Return the (x, y) coordinate for the center point of the cell that contains the specified text.  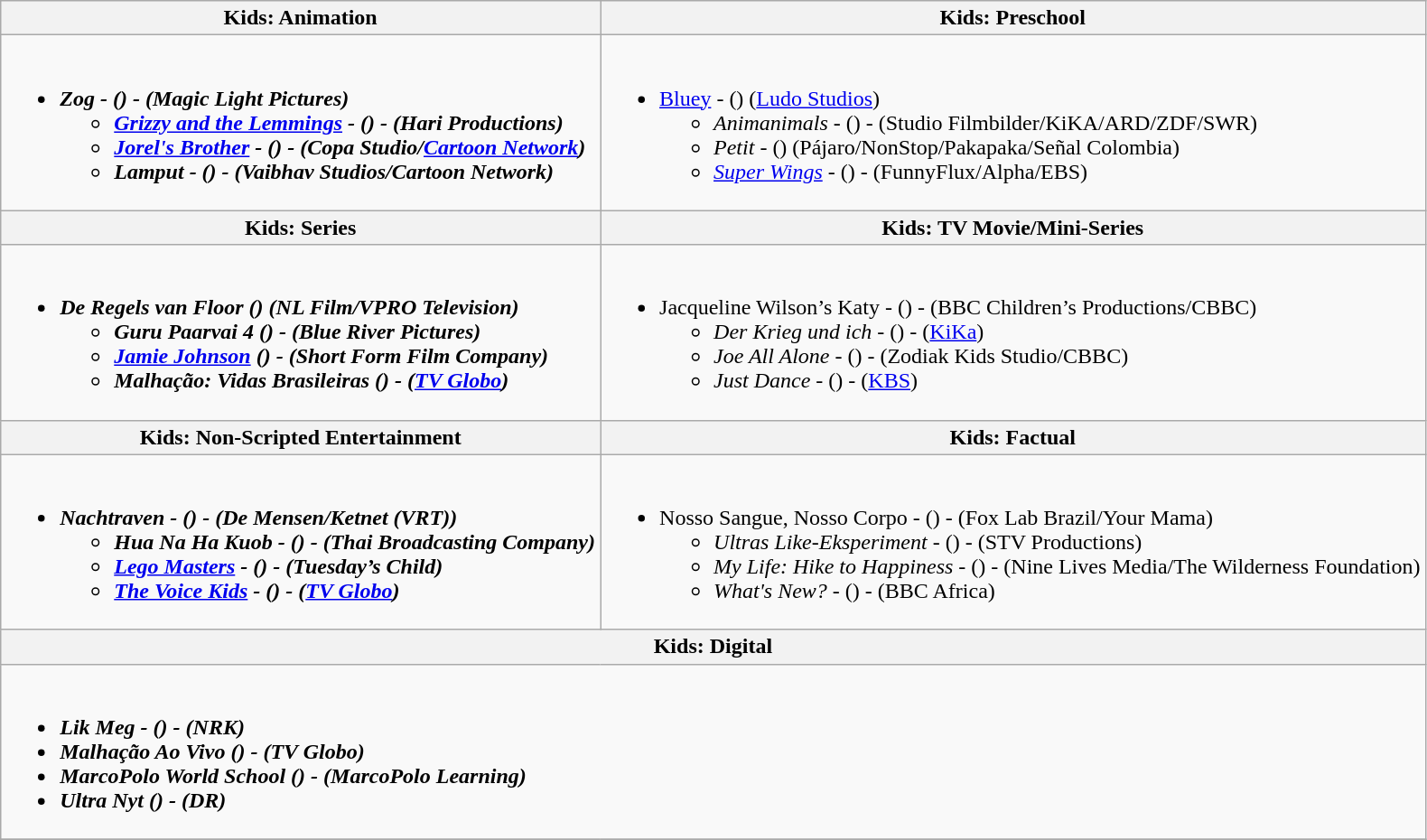
Kids: Preschool (1013, 18)
Kids: Series (301, 228)
Kids: Digital (713, 647)
Kids: Animation (301, 18)
Kids: Non-Scripted Entertainment (301, 437)
Lik Meg - () - (NRK)Malhação Ao Vivo () - (TV Globo)MarcoPolo World School () - (MarcoPolo Learning)Ultra Nyt () - (DR) (713, 751)
Kids: Factual (1013, 437)
Kids: TV Movie/Mini-Series (1013, 228)
